Capture the cell that displays the provided text and extract its (x, y) central coordinate. 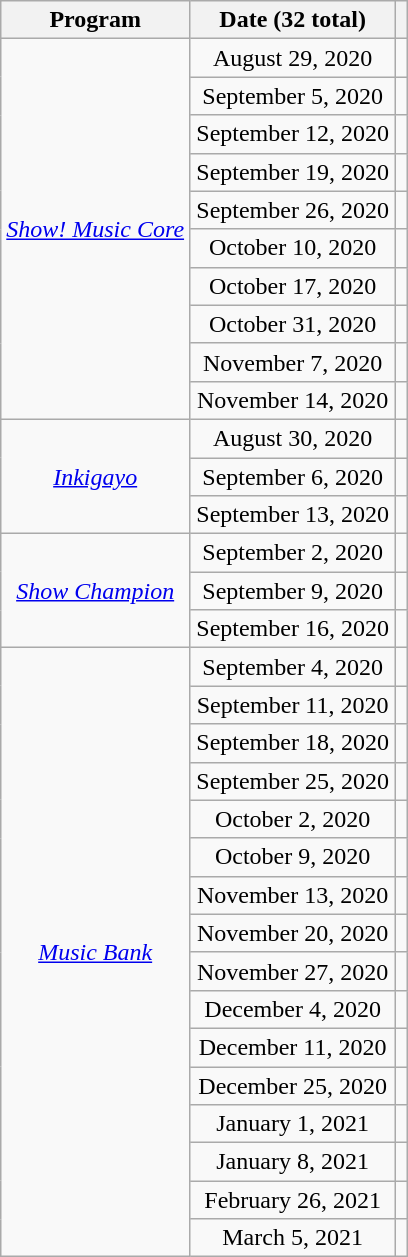
September 12, 2020 (293, 134)
January 8, 2021 (293, 1162)
October 2, 2020 (293, 819)
November 7, 2020 (293, 362)
September 25, 2020 (293, 781)
February 26, 2021 (293, 1200)
November 13, 2020 (293, 895)
September 19, 2020 (293, 172)
January 1, 2021 (293, 1124)
Music Bank (96, 952)
August 29, 2020 (293, 58)
September 26, 2020 (293, 210)
October 17, 2020 (293, 286)
December 11, 2020 (293, 1047)
October 10, 2020 (293, 248)
September 13, 2020 (293, 515)
November 14, 2020 (293, 400)
Date (32 total) (293, 20)
December 4, 2020 (293, 1009)
Show! Music Core (96, 230)
September 16, 2020 (293, 629)
September 6, 2020 (293, 477)
September 18, 2020 (293, 743)
March 5, 2021 (293, 1238)
Show Champion (96, 591)
September 2, 2020 (293, 553)
November 20, 2020 (293, 933)
September 11, 2020 (293, 705)
September 5, 2020 (293, 96)
September 9, 2020 (293, 591)
October 9, 2020 (293, 857)
Program (96, 20)
Inkigayo (96, 476)
August 30, 2020 (293, 438)
December 25, 2020 (293, 1085)
October 31, 2020 (293, 324)
November 27, 2020 (293, 971)
September 4, 2020 (293, 667)
